Find where the given text appears and provide that cell's center as (X, Y) coordinate. 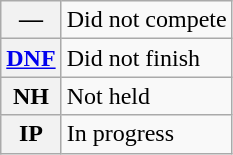
— (31, 20)
Did not finish (146, 58)
IP (31, 134)
In progress (146, 134)
NH (31, 96)
Did not compete (146, 20)
DNF (31, 58)
Not held (146, 96)
